For the text-containing cell, return its midpoint in [x, y] coordinate format. 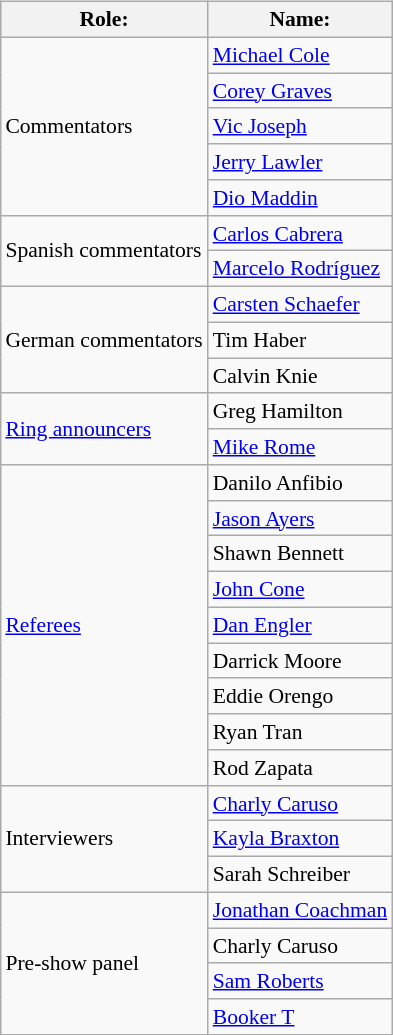
Booker T [300, 1017]
John Cone [300, 590]
Dan Engler [300, 625]
Tim Haber [300, 340]
Kayla Braxton [300, 839]
Rod Zapata [300, 768]
Corey Graves [300, 91]
Mike Rome [300, 447]
Shawn Bennett [300, 554]
Vic Joseph [300, 126]
Calvin Knie [300, 376]
Jonathan Coachman [300, 910]
Name: [300, 20]
Danilo Anfibio [300, 483]
Interviewers [104, 838]
German commentators [104, 340]
Jason Ayers [300, 518]
Carsten Schaefer [300, 305]
Sam Roberts [300, 981]
Commentators [104, 126]
Ryan Tran [300, 732]
Jerry Lawler [300, 162]
Darrick Moore [300, 661]
Sarah Schreiber [300, 875]
Greg Hamilton [300, 411]
Role: [104, 20]
Ring announcers [104, 428]
Michael Cole [300, 55]
Marcelo Rodríguez [300, 269]
Referees [104, 626]
Eddie Orengo [300, 696]
Pre-show panel [104, 963]
Spanish commentators [104, 250]
Carlos Cabrera [300, 233]
Dio Maddin [300, 198]
